Detect which cell encompasses the target text, then output its [x, y] center coordinate. 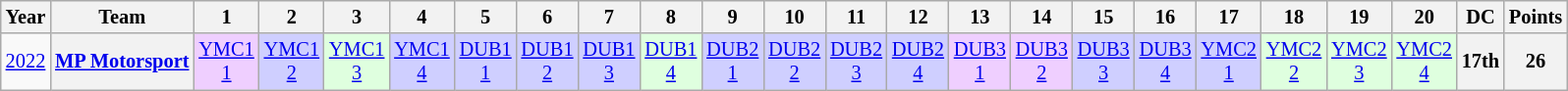
17th [1481, 62]
YMC22 [1294, 62]
DC [1481, 17]
20 [1424, 17]
DUB21 [733, 62]
Year [26, 17]
DUB12 [548, 62]
18 [1294, 17]
DUB14 [670, 62]
16 [1165, 17]
19 [1359, 17]
6 [548, 17]
YMC24 [1424, 62]
YMC14 [421, 62]
5 [485, 17]
8 [670, 17]
2022 [26, 62]
YMC13 [357, 62]
2 [292, 17]
YMC23 [1359, 62]
MP Motorsport [122, 62]
DUB13 [609, 62]
3 [357, 17]
DUB11 [485, 62]
10 [794, 17]
YMC11 [226, 62]
DUB22 [794, 62]
7 [609, 17]
1 [226, 17]
11 [857, 17]
Points [1536, 17]
DUB32 [1041, 62]
26 [1536, 62]
12 [918, 17]
15 [1104, 17]
DUB31 [980, 62]
DUB34 [1165, 62]
Team [122, 17]
DUB24 [918, 62]
DUB33 [1104, 62]
YMC12 [292, 62]
DUB23 [857, 62]
14 [1041, 17]
9 [733, 17]
13 [980, 17]
YMC21 [1229, 62]
4 [421, 17]
17 [1229, 17]
